Identify which cell holds the provided text, then report its [x, y] central coordinate. 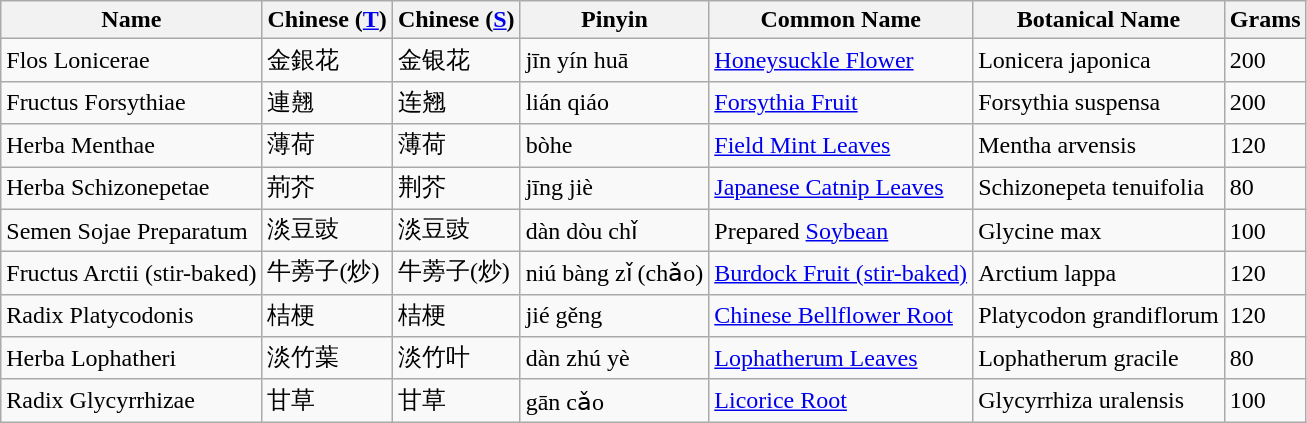
Schizonepeta tenuifolia [1099, 188]
Pinyin [614, 20]
Fructus Forsythiae [132, 102]
Radix Glycyrrhizae [132, 400]
Common Name [841, 20]
Flos Lonicerae [132, 60]
Burdock Fruit (stir-baked) [841, 274]
bò​he [614, 146]
Herba Menthae [132, 146]
dàn zhú yè [614, 358]
Field Mint Leaves [841, 146]
Forsythia suspensa [1099, 102]
Mentha arvensis [1099, 146]
Lonicera japonica [1099, 60]
Prepared Soybean [841, 230]
Name [132, 20]
Lophatherum gracile [1099, 358]
淡竹葉 [327, 358]
连翘 [456, 102]
Herba Lophatheri [132, 358]
Platycodon grandiflorum [1099, 316]
lián qiáo [614, 102]
Arctium lappa [1099, 274]
Forsythia Fruit [841, 102]
金银花 [456, 60]
荆芥 [456, 188]
Lophatherum Leaves [841, 358]
Grams [1265, 20]
gān cǎo [614, 400]
Fructus Arctii (stir-baked) [132, 274]
jīng jiè [614, 188]
jīn yín huā [614, 60]
Semen Sojae Preparatum [132, 230]
Licorice Root [841, 400]
金銀花 [327, 60]
淡竹叶 [456, 358]
連翹 [327, 102]
Honeysuckle Flower [841, 60]
Chinese Bellflower Root [841, 316]
Radix Platycodonis [132, 316]
jié gěng [614, 316]
dàn dòu chǐ [614, 230]
Herba Schizonepetae [132, 188]
Japanese Catnip Leaves [841, 188]
Chinese (T) [327, 20]
niú bàng zǐ (chǎo) [614, 274]
Glycine max [1099, 230]
Glycyrrhiza uralensis [1099, 400]
Chinese (S) [456, 20]
荊芥 [327, 188]
Botanical Name [1099, 20]
